Output the (X, Y) coordinate of the center of the cell containing the given text.  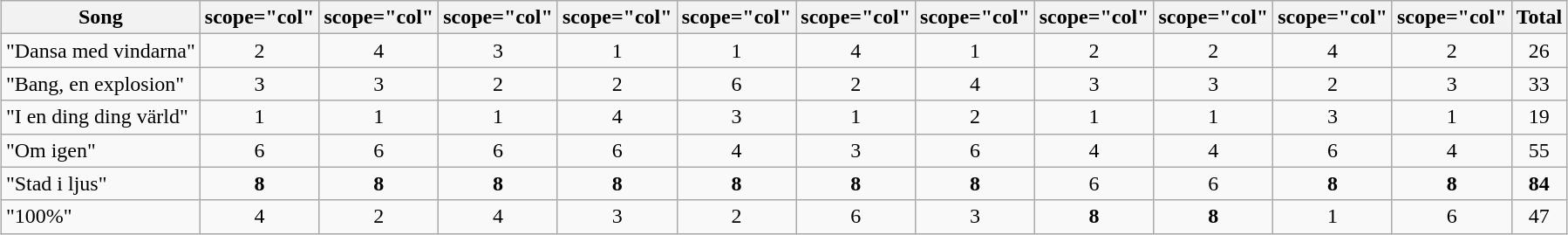
"I en ding ding värld" (100, 117)
"Stad i ljus" (100, 183)
19 (1539, 117)
26 (1539, 51)
33 (1539, 84)
Song (100, 17)
47 (1539, 217)
55 (1539, 150)
"Dansa med vindarna" (100, 51)
Total (1539, 17)
"Om igen" (100, 150)
"100%" (100, 217)
84 (1539, 183)
"Bang, en explosion" (100, 84)
